Return [X, Y] of the center of cell containing provided text 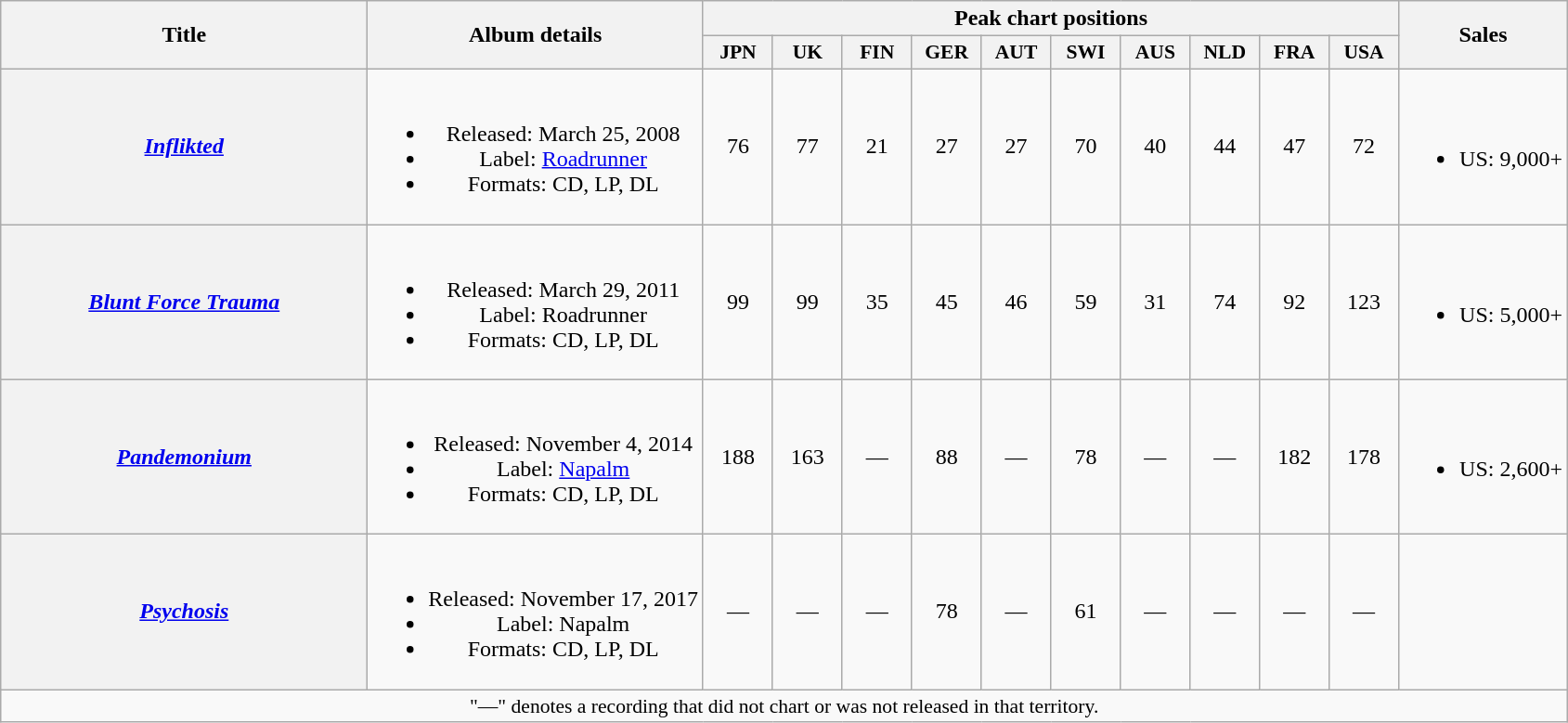
FRA [1294, 53]
178 [1365, 457]
77 [808, 147]
74 [1225, 303]
44 [1225, 147]
AUS [1155, 53]
46 [1016, 303]
US: 9,000+ [1484, 147]
76 [737, 147]
JPN [737, 53]
Pandemonium [184, 457]
40 [1155, 147]
FIN [876, 53]
GER [947, 53]
Sales [1484, 35]
Psychosis [184, 613]
AUT [1016, 53]
Released: March 29, 2011Label: RoadrunnerFormats: CD, LP, DL [536, 303]
182 [1294, 457]
123 [1365, 303]
UK [808, 53]
163 [808, 457]
US: 2,600+ [1484, 457]
Album details [536, 35]
Released: November 17, 2017Label: NapalmFormats: CD, LP, DL [536, 613]
Blunt Force Trauma [184, 303]
SWI [1086, 53]
Inflikted [184, 147]
45 [947, 303]
70 [1086, 147]
USA [1365, 53]
47 [1294, 147]
21 [876, 147]
35 [876, 303]
61 [1086, 613]
Peak chart positions [1051, 19]
NLD [1225, 53]
72 [1365, 147]
Released: November 4, 2014Label: NapalmFormats: CD, LP, DL [536, 457]
Title [184, 35]
59 [1086, 303]
92 [1294, 303]
Released: March 25, 2008Label: RoadrunnerFormats: CD, LP, DL [536, 147]
188 [737, 457]
31 [1155, 303]
88 [947, 457]
"—" denotes a recording that did not chart or was not released in that territory. [784, 706]
US: 5,000+ [1484, 303]
